Scan for the cell matching the given text and deliver its (X, Y) coordinate at center. 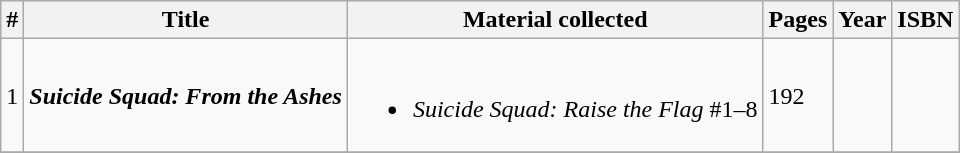
Year (862, 20)
Suicide Squad: From the Ashes (186, 96)
1 (12, 96)
Material collected (555, 20)
Suicide Squad: Raise the Flag #1–8 (555, 96)
Pages (798, 20)
ISBN (926, 20)
Title (186, 20)
192 (798, 96)
# (12, 20)
